Detect which cell encompasses the target text, then output its [X, Y] center coordinate. 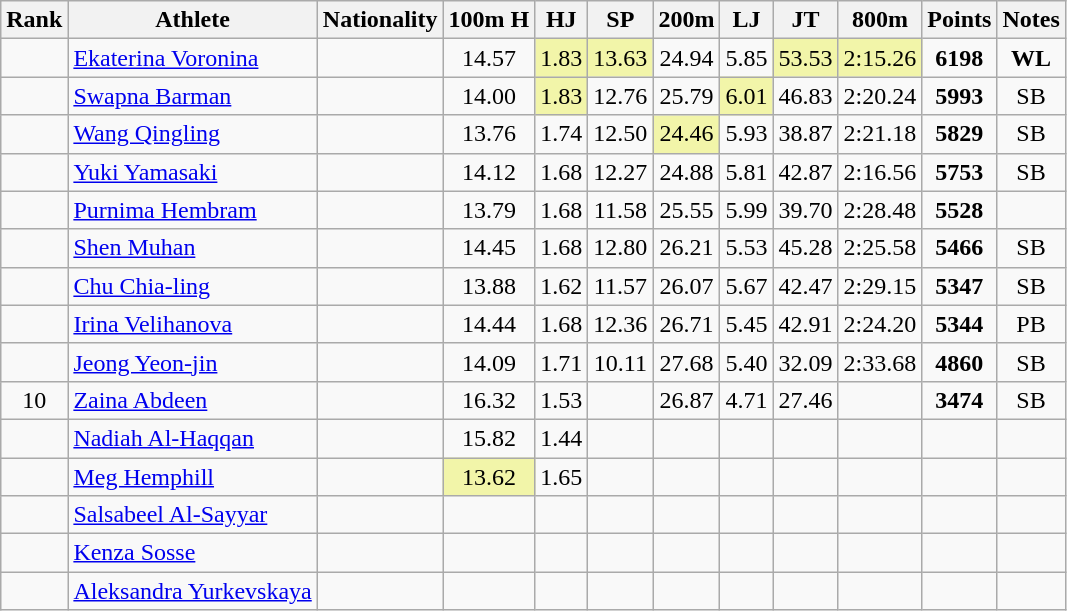
11.57 [620, 286]
Shen Muhan [192, 248]
46.83 [806, 96]
Jeong Yeon-jin [192, 362]
13.62 [489, 477]
5.85 [746, 58]
1.62 [562, 286]
16.32 [489, 400]
12.36 [620, 324]
11.58 [620, 210]
HJ [562, 20]
Aleksandra Yurkevskaya [192, 591]
Points [960, 20]
32.09 [806, 362]
Kenza Sosse [192, 553]
25.55 [686, 210]
1.44 [562, 438]
Wang Qingling [192, 134]
14.57 [489, 58]
SP [620, 20]
WL [1031, 58]
12.50 [620, 134]
26.71 [686, 324]
1.74 [562, 134]
13.76 [489, 134]
5.67 [746, 286]
2:28.48 [880, 210]
Swapna Barman [192, 96]
Yuki Yamasaki [192, 172]
200m [686, 20]
12.27 [620, 172]
2:20.24 [880, 96]
27.68 [686, 362]
5.40 [746, 362]
13.63 [620, 58]
2:16.56 [880, 172]
2:25.58 [880, 248]
15.82 [489, 438]
2:29.15 [880, 286]
39.70 [806, 210]
14.12 [489, 172]
2:21.18 [880, 134]
10.11 [620, 362]
5344 [960, 324]
5829 [960, 134]
100m H [489, 20]
13.79 [489, 210]
5753 [960, 172]
PB [1031, 324]
Nadiah Al-Haqqan [192, 438]
2:15.26 [880, 58]
Chu Chia-ling [192, 286]
5993 [960, 96]
2:24.20 [880, 324]
5528 [960, 210]
27.46 [806, 400]
Nationality [380, 20]
Ekaterina Voronina [192, 58]
Salsabeel Al-Sayyar [192, 515]
5.53 [746, 248]
Notes [1031, 20]
JT [806, 20]
Zaina Abdeen [192, 400]
24.46 [686, 134]
Rank [34, 20]
14.09 [489, 362]
Athlete [192, 20]
5.81 [746, 172]
6198 [960, 58]
24.88 [686, 172]
10 [34, 400]
1.65 [562, 477]
42.47 [806, 286]
45.28 [806, 248]
26.07 [686, 286]
LJ [746, 20]
800m [880, 20]
5.93 [746, 134]
Purnima Hembram [192, 210]
Meg Hemphill [192, 477]
5.99 [746, 210]
3474 [960, 400]
1.71 [562, 362]
42.87 [806, 172]
26.21 [686, 248]
53.53 [806, 58]
1.53 [562, 400]
5.45 [746, 324]
Irina Velihanova [192, 324]
12.76 [620, 96]
38.87 [806, 134]
4.71 [746, 400]
12.80 [620, 248]
25.79 [686, 96]
24.94 [686, 58]
6.01 [746, 96]
26.87 [686, 400]
5466 [960, 248]
13.88 [489, 286]
2:33.68 [880, 362]
42.91 [806, 324]
14.00 [489, 96]
14.45 [489, 248]
5347 [960, 286]
4860 [960, 362]
14.44 [489, 324]
